Detect which cell encompasses the target text, then output its [x, y] center coordinate. 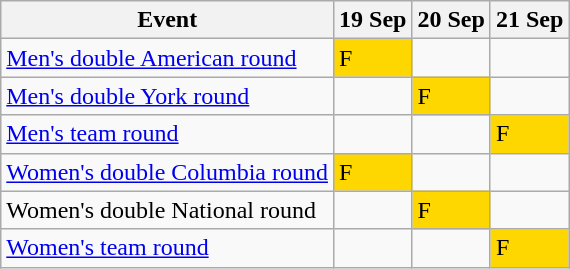
Men's team round [168, 134]
Women's team round [168, 248]
Men's double York round [168, 96]
19 Sep [373, 20]
21 Sep [529, 20]
Event [168, 20]
Women's double National round [168, 210]
20 Sep [451, 20]
Men's double American round [168, 58]
Women's double Columbia round [168, 172]
